Identify which cell holds the provided text, then report its [X, Y] central coordinate. 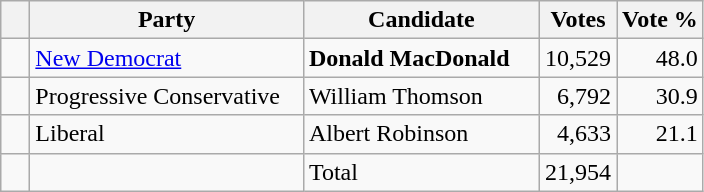
21,954 [578, 172]
Vote % [660, 20]
Liberal [167, 134]
Votes [578, 20]
6,792 [578, 96]
Donald MacDonald [421, 58]
21.1 [660, 134]
30.9 [660, 96]
10,529 [578, 58]
Albert Robinson [421, 134]
4,633 [578, 134]
Party [167, 20]
48.0 [660, 58]
Progressive Conservative [167, 96]
New Democrat [167, 58]
Candidate [421, 20]
Total [421, 172]
William Thomson [421, 96]
